Capture the cell that displays the provided text and extract its [X, Y] central coordinate. 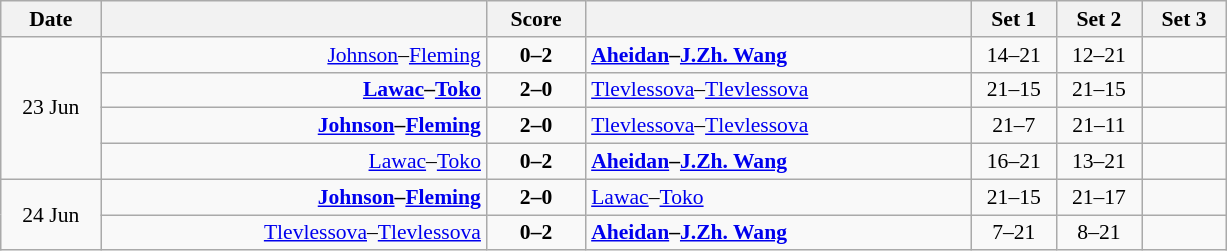
Date [51, 19]
16–21 [1014, 162]
Set 3 [1184, 19]
21–7 [1014, 126]
23 Jun [51, 108]
21–11 [1098, 126]
12–21 [1098, 55]
7–21 [1014, 233]
14–21 [1014, 55]
Set 1 [1014, 19]
Score [536, 19]
13–21 [1098, 162]
24 Jun [51, 214]
21–17 [1098, 197]
8–21 [1098, 233]
Set 2 [1098, 19]
